Return the [x, y] coordinate for the center point of the cell that contains the specified text.  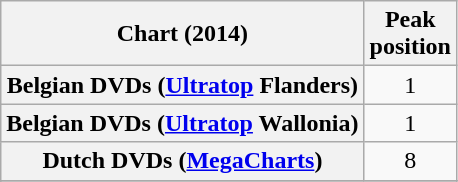
Chart (2014) [182, 34]
8 [410, 161]
Dutch DVDs (MegaCharts) [182, 161]
Peakposition [410, 34]
Belgian DVDs (Ultratop Wallonia) [182, 123]
Belgian DVDs (Ultratop Flanders) [182, 85]
